Return the (X, Y) coordinate for the center point of the cell that contains the specified text.  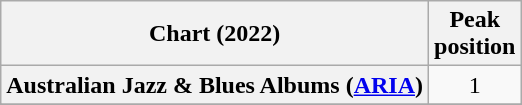
Chart (2022) (215, 34)
Peakposition (475, 34)
1 (475, 85)
Australian Jazz & Blues Albums (ARIA) (215, 85)
